Capture the cell that displays the provided text and extract its (x, y) central coordinate. 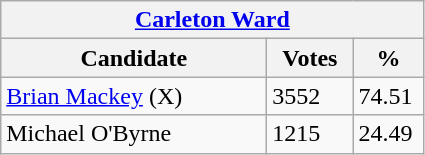
74.51 (388, 96)
1215 (310, 134)
Votes (310, 58)
Carleton Ward (212, 20)
24.49 (388, 134)
3552 (310, 96)
Candidate (134, 58)
Michael O'Byrne (134, 134)
Brian Mackey (X) (134, 96)
% (388, 58)
